Pinpoint the cell where the given text exists, returning its [x, y] midpoint coordinate. 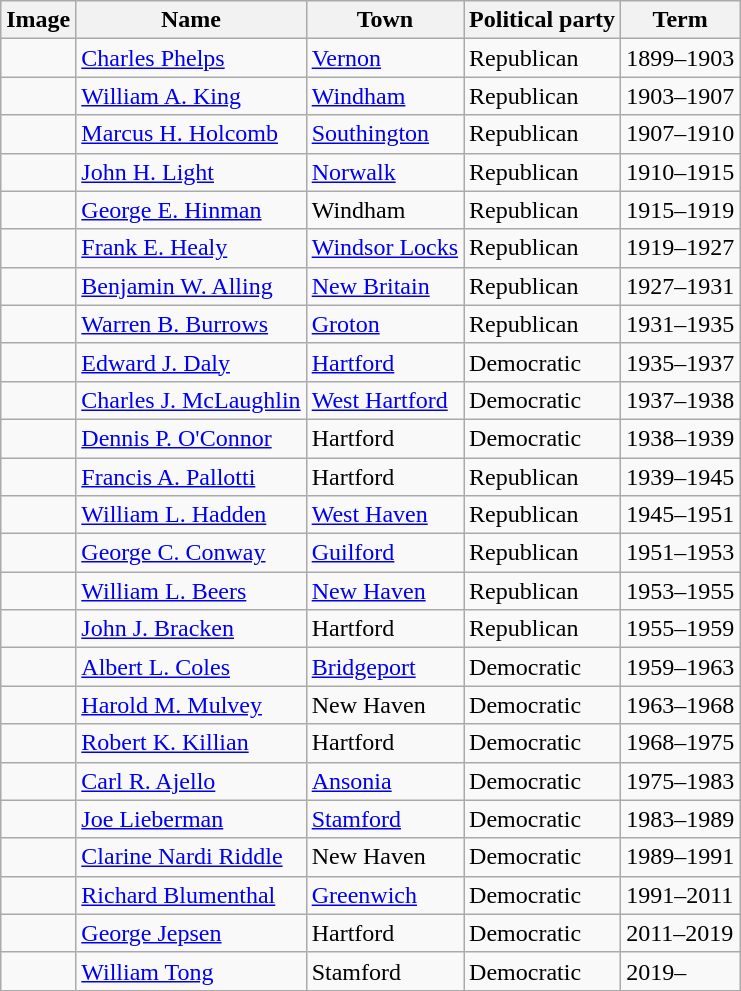
Marcus H. Holcomb [191, 134]
Dennis P. O'Connor [191, 438]
George C. Conway [191, 553]
1910–1915 [680, 172]
Groton [384, 324]
Ansonia [384, 781]
Windsor Locks [384, 248]
George Jepsen [191, 933]
Albert L. Coles [191, 667]
Image [38, 20]
Harold M. Mulvey [191, 705]
William Tong [191, 971]
1991–2011 [680, 895]
1953–1955 [680, 591]
1945–1951 [680, 515]
Carl R. Ajello [191, 781]
Richard Blumenthal [191, 895]
1938–1939 [680, 438]
William A. King [191, 96]
Term [680, 20]
Francis A. Pallotti [191, 477]
John H. Light [191, 172]
Norwalk [384, 172]
John J. Bracken [191, 629]
Charles Phelps [191, 58]
1899–1903 [680, 58]
1937–1938 [680, 400]
1968–1975 [680, 743]
1935–1937 [680, 362]
Political party [542, 20]
1951–1953 [680, 553]
West Hartford [384, 400]
William L. Beers [191, 591]
1939–1945 [680, 477]
Charles J. McLaughlin [191, 400]
1959–1963 [680, 667]
1907–1910 [680, 134]
Frank E. Healy [191, 248]
Town [384, 20]
William L. Hadden [191, 515]
1989–1991 [680, 857]
1963–1968 [680, 705]
Guilford [384, 553]
Vernon [384, 58]
Greenwich [384, 895]
Bridgeport [384, 667]
1915–1919 [680, 210]
1955–1959 [680, 629]
Robert K. Killian [191, 743]
1975–1983 [680, 781]
New Britain [384, 286]
George E. Hinman [191, 210]
Clarine Nardi Riddle [191, 857]
1903–1907 [680, 96]
1919–1927 [680, 248]
1927–1931 [680, 286]
Warren B. Burrows [191, 324]
2011–2019 [680, 933]
Joe Lieberman [191, 819]
Edward J. Daly [191, 362]
Name [191, 20]
1983–1989 [680, 819]
2019– [680, 971]
Southington [384, 134]
1931–1935 [680, 324]
West Haven [384, 515]
Benjamin W. Alling [191, 286]
